Determine the [x, y] coordinate at the center of the cell enclosing the given text.  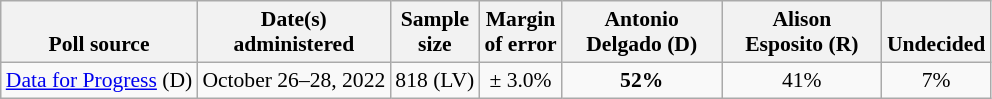
818 (LV) [434, 80]
AntonioDelgado (D) [642, 32]
Marginof error [520, 32]
± 3.0% [520, 80]
7% [936, 80]
41% [802, 80]
Poll source [100, 32]
Samplesize [434, 32]
Undecided [936, 32]
Data for Progress (D) [100, 80]
52% [642, 80]
Date(s)administered [294, 32]
October 26–28, 2022 [294, 80]
AlisonEsposito (R) [802, 32]
